For the text-containing cell, return its midpoint in (X, Y) coordinate format. 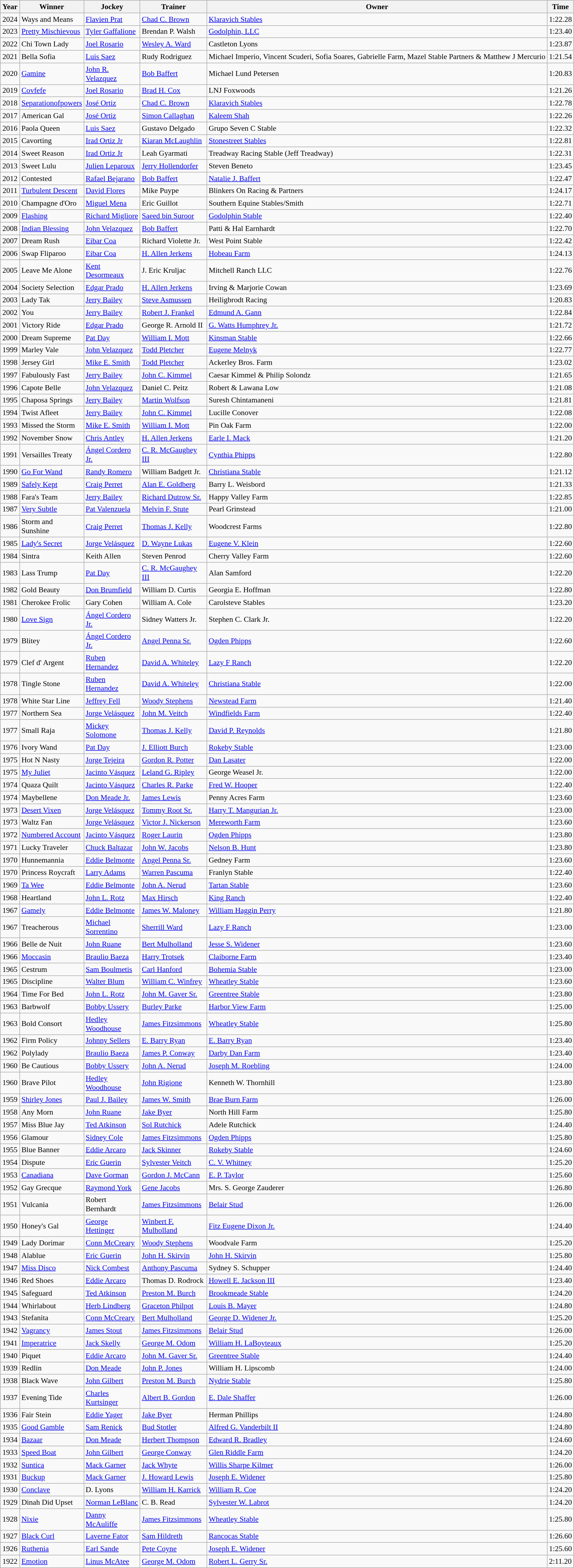
2014 (10, 154)
Larry Adams (112, 873)
Discipline (52, 982)
1926 (10, 1549)
Turbulent Descent (52, 191)
White Star Line (52, 701)
1937 (10, 1398)
Penny Acres Farm (377, 798)
Michael Imperio, Vincent Scuderi, Sofia Soares, Gabrielle Farm, Mazel Stable Partners & Matthew J Mercurio (377, 57)
Cherry Valley Farm (377, 556)
Suntica (52, 1465)
Jack Whyte (174, 1465)
William R. Coe (377, 1490)
Stonestreet Stables (377, 141)
2016 (10, 128)
Heartland (52, 898)
Tommy Root Sr. (174, 810)
Lucille Conover (377, 413)
Sam Hildreth (174, 1536)
Blitey (52, 641)
Brad H. Cox (174, 91)
William H. Lipscomb (377, 1368)
D. Lyons (112, 1490)
Vagrancy (52, 1331)
1958 (10, 1112)
Godolphin, LLC (377, 32)
Ruthenia (52, 1549)
Hunnemannia (52, 860)
Don Meade Jr. (112, 798)
1:21.00 (561, 509)
Laverne Fator (112, 1536)
1:23.02 (561, 363)
Richard Migliore (112, 216)
Graceton Philpot (174, 1306)
1976 (10, 748)
Irving & Marjorie Cowan (377, 288)
1930 (10, 1490)
Mitchell Ranch LLC (377, 271)
Saeed bin Suroor (174, 216)
King Ranch (377, 898)
Jockey (112, 7)
Gustavo Delgado (174, 128)
Robert L. Gerry Sr. (377, 1562)
Sylvester Veitch (174, 1163)
Sylvester W. Labrot (377, 1503)
Glamour (52, 1137)
1:22.76 (561, 271)
C. B. Read (174, 1503)
Harry T. Mangurian Jr. (377, 810)
Claiborne Farm (377, 957)
1968 (10, 898)
Society Selection (52, 288)
Harry Trotsek (174, 957)
2005 (10, 271)
George D. Widener Jr. (377, 1318)
1950 (10, 1226)
Hot N Nasty (52, 760)
Stefanita (52, 1318)
William Badgett Jr. (174, 472)
Blue Banner (52, 1150)
Julien Leparoux (112, 166)
Flashing (52, 216)
Howell E. Jackson III (377, 1281)
2001 (10, 325)
Carolsteve Stables (377, 602)
Cherokee Frolic (52, 602)
Versailles Treaty (52, 455)
David Flores (112, 191)
Love Sign (52, 619)
Eugene V. Klein (377, 543)
1957 (10, 1125)
Richard Dutrow Sr. (174, 497)
Time For Bed (52, 994)
Gordon J. McCann (174, 1175)
1956 (10, 1137)
John W. Jacobs (174, 848)
Gay Grecque (52, 1188)
1945 (10, 1293)
You (52, 313)
Dan Lasater (377, 760)
Norman LeBlanc (112, 1503)
1953 (10, 1175)
Brookmeade Stable (377, 1293)
2013 (10, 166)
Steven Penrod (174, 556)
Michael Sorrentino (112, 927)
William A. Cole (174, 602)
Miss Blue Jay (52, 1125)
Castleton Lyons (377, 44)
Gene Jacobs (174, 1188)
Danny McAuliffe (112, 1519)
1:22.81 (561, 141)
1940 (10, 1356)
Speed Boat (52, 1452)
Emotion (52, 1562)
Miss Disco (52, 1268)
1991 (10, 455)
Pearl Grinstead (377, 509)
Lass Trump (52, 573)
1949 (10, 1243)
Waltz Fan (52, 822)
Dinah Did Upset (52, 1503)
Earle I. Mack (377, 438)
1942 (10, 1331)
Adele Rutchick (377, 1125)
Owner (377, 7)
Lady Dorimar (52, 1243)
2007 (10, 241)
Dream Supreme (52, 338)
1994 (10, 413)
1999 (10, 350)
Randy Romero (112, 472)
1936 (10, 1415)
1:24.17 (561, 191)
Gedney Farm (377, 860)
1983 (10, 573)
Sweet Lulu (52, 166)
Mike Puype (174, 191)
E. Dale Shaffer (377, 1398)
2018 (10, 103)
Jesse S. Widener (377, 944)
1:21.26 (561, 91)
Red Shoes (52, 1281)
Bazaar (52, 1440)
1:22.70 (561, 228)
Whirlabout (52, 1306)
1951 (10, 1204)
John R. Velazquez (112, 74)
Charles R. Parke (174, 785)
1972 (10, 835)
Nydrie Stable (377, 1381)
2020 (10, 74)
2000 (10, 338)
Small Raja (52, 730)
Sweet Reason (52, 154)
Heiligbrodt Racing (377, 300)
William H. Karrick (174, 1490)
Buckup (52, 1477)
Clef d' Argent (52, 662)
Moccasin (52, 957)
Warren Pascuma (174, 873)
Pete Coyne (174, 1549)
Treacherous (52, 927)
Kiaran McLaughlin (174, 141)
1:22.84 (561, 313)
Louis B. Mayer (377, 1306)
Eric Guillot (174, 204)
Edward R. Bradley (377, 1440)
Time (561, 7)
James P. Conway (174, 1053)
Edmund A. Gann (377, 313)
1986 (10, 527)
1964 (10, 994)
Sintra (52, 556)
1:26.60 (561, 1536)
1981 (10, 602)
Leland G. Ripley (174, 773)
Kaleem Shah (377, 116)
Vulcania (52, 1204)
G. Watts Humphrey Jr. (377, 325)
Mrs. S. George Zauderer (377, 1188)
Year (10, 7)
Numbered Account (52, 835)
Joseph M. Roebling (377, 1066)
Chaposa Springs (52, 400)
Carl Hanford (174, 969)
Harbor View Farm (377, 1007)
James W. Maloney (174, 910)
Bold Consort (52, 1024)
Stephen C. Clark Jr. (377, 619)
George Weasel Jr. (377, 773)
Capote Belle (52, 388)
2019 (10, 91)
Princess Roycraft (52, 873)
Winner (52, 7)
1946 (10, 1281)
Sherrill Ward (174, 927)
1993 (10, 425)
Nixie (52, 1519)
Fabulously Fast (52, 375)
Southern Equine Stables/Smith (377, 204)
1938 (10, 1381)
George Hettinger (112, 1226)
Bohemia Stable (377, 969)
Don Brumfield (112, 590)
1988 (10, 497)
Rafael Bejarano (112, 179)
Eddie Yager (112, 1415)
Sidney Watters Jr. (174, 619)
Canadiana (52, 1175)
Robert & Lawana Low (377, 388)
Very Subtle (52, 509)
E. P. Taylor (377, 1175)
1998 (10, 363)
Robert J. Frankel (174, 313)
Hobeau Farm (377, 254)
Any Morn (52, 1112)
Lady Tak (52, 300)
Leah Gyarmati (174, 154)
Fitz Eugene Dixon Jr. (377, 1226)
1990 (10, 472)
Barbwolf (52, 1007)
Tartan Stable (377, 885)
Woodvale Farm (377, 1243)
1:25.00 (561, 1007)
Alan Samford (377, 573)
Godolphin Stable (377, 216)
1947 (10, 1268)
2006 (10, 254)
Lucky Traveler (52, 848)
Alan E. Goldberg (174, 484)
Nelson B. Hunt (377, 848)
Cavorting (52, 141)
1944 (10, 1306)
Rancocas Stable (377, 1536)
Alablue (52, 1256)
1:26.80 (561, 1188)
1959 (10, 1100)
Storm and Sunshine (52, 527)
1:21.33 (561, 484)
Walter Blum (112, 982)
1984 (10, 556)
William H. LaBoyteaux (377, 1343)
1:21.40 (561, 701)
1:22.78 (561, 103)
William Haggin Perry (377, 910)
1941 (10, 1343)
Go For Wand (52, 472)
Brave Pilot (52, 1083)
1:21.12 (561, 472)
Jersey Girl (52, 363)
Ways and Means (52, 19)
Indian Blessing (52, 228)
Wesley A. Ward (174, 44)
Melvin F. Stute (174, 509)
2003 (10, 300)
1982 (10, 590)
Daniel C. Peitz (174, 388)
Northern Sea (52, 714)
Max Hirsch (174, 898)
D. Wayne Lukas (174, 543)
Sydney S. Schupper (377, 1268)
1932 (10, 1465)
1:23.20 (561, 602)
Quaza Quilt (52, 785)
Jack Skinner (174, 1150)
Rudy Rodriguez (174, 57)
Be Cautious (52, 1066)
1934 (10, 1440)
Caesar Kimmel & Philip Solondz (377, 375)
Leave Me Alone (52, 271)
1952 (10, 1188)
1997 (10, 375)
Jorge Tejeira (112, 760)
Kenneth W. Thornhill (377, 1083)
1948 (10, 1256)
Dave Gorman (112, 1175)
James W. Smith (174, 1100)
Flavien Prat (112, 19)
Chris Antley (112, 438)
Georgia E. Hoffman (377, 590)
1928 (10, 1519)
John P. Jones (174, 1368)
Darby Dan Farm (377, 1053)
Jack Skelly (112, 1343)
Winbert F. Mulholland (174, 1226)
Black Curl (52, 1536)
Desert Vixen (52, 810)
1:22.66 (561, 338)
Black Wave (52, 1381)
Firm Policy (52, 1041)
Albert B. Gordon (174, 1398)
2017 (10, 116)
My Juliet (52, 773)
Evening Tide (52, 1398)
Fred W. Hooper (377, 785)
Sol Rutchick (174, 1125)
1:21.72 (561, 325)
Kent Desormeaux (112, 271)
Gordon R. Potter (174, 760)
Steven Beneto (377, 166)
Mereworth Farm (377, 822)
1955 (10, 1150)
1:21.81 (561, 400)
2022 (10, 44)
Sam Boulmetis (112, 969)
Ivory Wand (52, 748)
2024 (10, 19)
Roger Laurin (174, 835)
1:21.54 (561, 57)
Belle de Nuit (52, 944)
Redlin (52, 1368)
Chi Town Lady (52, 44)
2008 (10, 228)
Nick Combest (112, 1268)
2:11.20 (561, 1562)
Maybellene (52, 798)
C. V. Whitney (377, 1163)
1:22.85 (561, 497)
William C. Winfrey (174, 982)
William D. Curtis (174, 590)
1943 (10, 1318)
Tingle Stone (52, 684)
1992 (10, 438)
Eugene Melnyk (377, 350)
Brendan P. Walsh (174, 32)
Barry L. Weisbord (377, 484)
1:22.71 (561, 204)
1:24.13 (561, 254)
Champagne d'Oro (52, 204)
Herbert Thompson (174, 1440)
Missed the Storm (52, 425)
1:22.32 (561, 128)
2023 (10, 32)
2010 (10, 204)
1995 (10, 400)
American Gal (52, 116)
Paul J. Bailey (112, 1100)
Brae Burn Farm (377, 1100)
Trainer (174, 7)
Woodcrest Farms (377, 527)
1980 (10, 619)
Robert Bernhardt (112, 1204)
LNJ Foxwoods (377, 91)
Fara's Team (52, 497)
2004 (10, 288)
Windfields Farm (377, 714)
J. Eric Kruljac (174, 271)
Contested (52, 179)
Conclave (52, 1490)
Ackerley Bros. Farm (377, 363)
Steve Asmussen (174, 300)
Glen Riddle Farm (377, 1452)
Newstead Farm (377, 701)
Gary Cohen (112, 602)
Richard Violette Jr. (174, 241)
Polylady (52, 1053)
Raymond York (112, 1188)
Willis Sharpe Kilmer (377, 1465)
Natalie J. Baffert (377, 179)
Earl Sande (112, 1549)
Martin Wolfson (174, 400)
West Point Stable (377, 241)
Mickey Solomone (112, 730)
George Conway (174, 1452)
North Hill Farm (377, 1112)
Fair Stein (52, 1415)
Cynthia Phipps (377, 455)
Keith Allen (112, 556)
Gold Beauty (52, 590)
Michael Lund Petersen (377, 74)
Grupo Seven C Stable (377, 128)
2012 (10, 179)
Gamine (52, 74)
Honey's Gal (52, 1226)
Jerry Hollendorfer (174, 166)
Gamely (52, 910)
Bella Sofia (52, 57)
1996 (10, 388)
Ta Wee (52, 885)
Alfred G. Vanderbilt II (377, 1427)
1969 (10, 885)
Jeffrey Fell (112, 701)
Thomas D. Rodrock (174, 1281)
1:22.31 (561, 154)
Safeguard (52, 1293)
1:23.69 (561, 288)
1:22.26 (561, 116)
George R. Arnold II (174, 325)
1:21.20 (561, 438)
James Stout (112, 1331)
Kinsman Stable (377, 338)
2011 (10, 191)
1935 (10, 1427)
Herman Phillips (377, 1415)
Happy Valley Farm (377, 497)
Franlyn Stable (377, 873)
Paola Queen (52, 128)
November Snow (52, 438)
Tyler Gaffalione (112, 32)
1:22.42 (561, 241)
Suresh Chintamaneni (377, 400)
Sam Renick (112, 1427)
1:21.65 (561, 375)
Separationofpowers (52, 103)
2015 (10, 141)
2002 (10, 313)
Lady's Secret (52, 543)
Herb Lindberg (112, 1306)
1:22.47 (561, 179)
Marley Vale (52, 350)
Covfefe (52, 91)
1931 (10, 1477)
J. Howard Lewis (174, 1477)
1:23.87 (561, 44)
Shirley Jones (52, 1100)
Imperatrice (52, 1343)
1989 (10, 484)
1933 (10, 1452)
Twist Afleet (52, 413)
Treadway Racing Stable (Jeff Treadway) (377, 154)
Linus McAtee (112, 1562)
1939 (10, 1368)
Johnny Sellers (112, 1041)
Anthony Pascuma (174, 1268)
Victory Ride (52, 325)
1:22.08 (561, 413)
1:21.08 (561, 388)
Patti & Hal Earnhardt (377, 228)
1985 (10, 543)
Sidney Cole (112, 1137)
David P. Reynolds (377, 730)
Chuck Baltazar (112, 848)
2009 (10, 216)
Miguel Mena (112, 204)
2021 (10, 57)
Good Gamble (52, 1427)
Blinkers On Racing & Partners (377, 191)
1954 (10, 1163)
Piquet (52, 1356)
1:22.77 (561, 350)
1927 (10, 1536)
J. Elliott Burch (174, 748)
Simon Callaghan (174, 116)
Charles Kurtsinger (112, 1398)
Victor J. Nickerson (174, 822)
1971 (10, 848)
1:23.45 (561, 166)
Pretty Mischievous (52, 32)
Bud Stotler (174, 1427)
Cestrum (52, 969)
Safely Kept (52, 484)
John M. Veitch (174, 714)
James Lewis (174, 798)
Dream Rush (52, 241)
1929 (10, 1503)
Pin Oak Farm (377, 425)
Swap Fliparoo (52, 254)
Dispute (52, 1163)
1:22.28 (561, 19)
Pat Valenzuela (112, 509)
1987 (10, 509)
John Rigione (174, 1083)
Burley Parke (174, 1007)
1922 (10, 1562)
